Extract the [x, y] coordinate from the center of the cell holding the provided text.  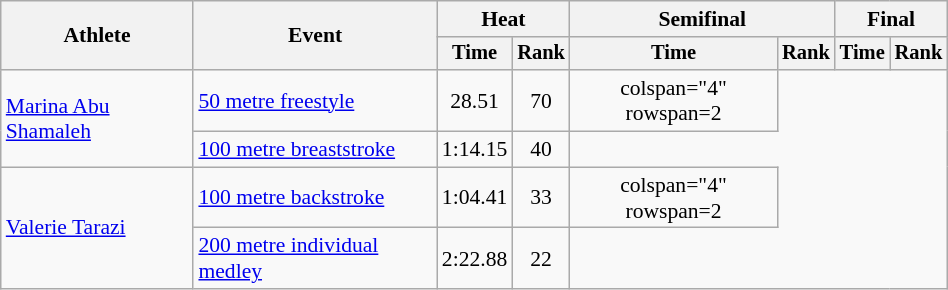
40 [541, 150]
1:14.15 [474, 150]
Marina Abu Shamaleh [98, 118]
200 metre individual medley [314, 258]
70 [541, 100]
2:22.88 [474, 258]
33 [541, 198]
50 metre freestyle [314, 100]
100 metre breaststroke [314, 150]
Athlete [98, 36]
100 metre backstroke [314, 198]
Event [314, 36]
22 [541, 258]
Semifinal [702, 19]
Valerie Tarazi [98, 228]
Heat [504, 19]
1:04.41 [474, 198]
28.51 [474, 100]
Final [892, 19]
